Pinpoint the cell where the given text exists, returning its [x, y] midpoint coordinate. 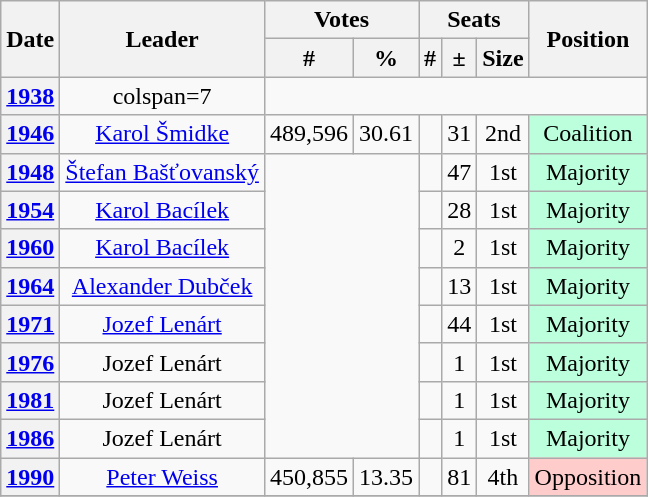
2 [460, 248]
± [460, 58]
Votes [341, 20]
Size [503, 58]
1946 [30, 134]
Opposition [588, 477]
% [386, 58]
31 [460, 134]
1976 [30, 362]
2nd [503, 134]
1948 [30, 172]
30.61 [386, 134]
1971 [30, 324]
81 [460, 477]
1981 [30, 400]
1986 [30, 438]
Seats [474, 20]
Karol Šmidke [162, 134]
Štefan Bašťovanský [162, 172]
1938 [30, 96]
Leader [162, 39]
44 [460, 324]
Coalition [588, 134]
Alexander Dubček [162, 286]
4th [503, 477]
47 [460, 172]
1960 [30, 248]
1990 [30, 477]
450,855 [308, 477]
Position [588, 39]
1964 [30, 286]
1954 [30, 210]
13.35 [386, 477]
colspan=7 [162, 96]
489,596 [308, 134]
Peter Weiss [162, 477]
28 [460, 210]
13 [460, 286]
Date [30, 39]
